Return the [X, Y] coordinate for the center point of the cell that contains the specified text.  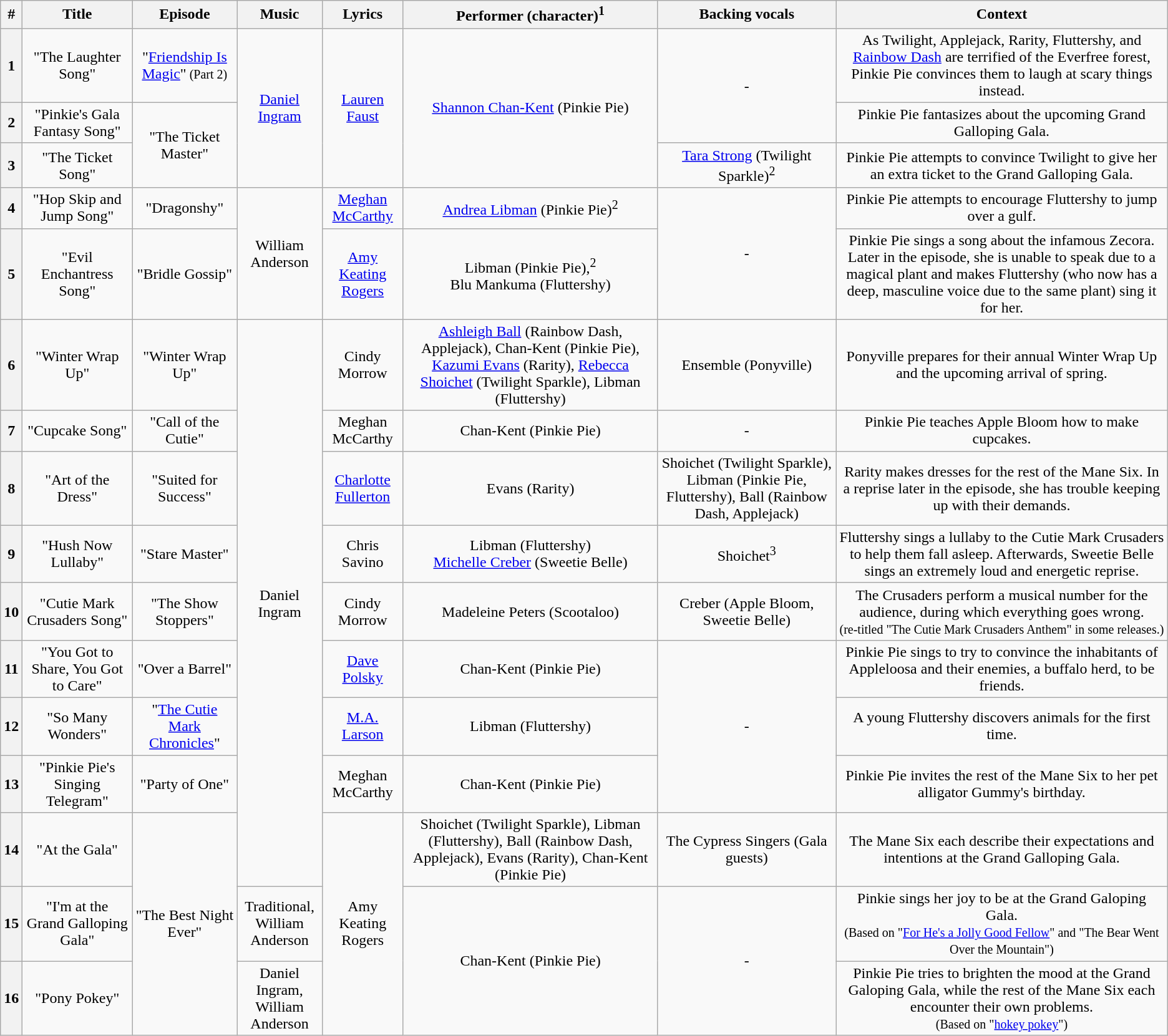
William Anderson [280, 253]
Evans (Rarity) [530, 488]
Dave Polsky [363, 669]
"The Cutie Mark Chronicles" [185, 726]
"Party of One" [185, 784]
Context [1002, 15]
Lauren Faust [363, 108]
Episode [185, 15]
Pinkie Pie sings to try to convince the inhabitants of Appleloosa and their enemies, a buffalo herd, to be friends. [1002, 669]
Daniel Ingram,William Anderson [280, 998]
Rarity makes dresses for the rest of the Mane Six. In a reprise later in the episode, she has trouble keeping up with their demands. [1002, 488]
"Suited for Success" [185, 488]
"The Show Stoppers" [185, 611]
"Hush Now Lullaby" [77, 554]
The Mane Six each describe their expectations and intentions at the Grand Galloping Gala. [1002, 850]
Pinkie Pie attempts to convince Twilight to give her an extra ticket to the Grand Galloping Gala. [1002, 165]
"The Best Night Ever" [185, 924]
Ashleigh Ball (Rainbow Dash, Applejack), Chan-Kent (Pinkie Pie), Kazumi Evans (Rarity), Rebecca Shoichet (Twilight Sparkle), Libman (Fluttershy) [530, 365]
Andrea Libman (Pinkie Pie)2 [530, 208]
"Pony Pokey" [77, 998]
Creber (Apple Bloom, Sweetie Belle) [747, 611]
"Stare Master" [185, 554]
"So Many Wonders" [77, 726]
Traditional,William Anderson [280, 924]
A young Fluttershy discovers animals for the first time. [1002, 726]
"The Ticket Master" [185, 145]
"Art of the Dress" [77, 488]
Ensemble (Ponyville) [747, 365]
Madeleine Peters (Scootaloo) [530, 611]
Shoichet (Twilight Sparkle), Libman (Fluttershy), Ball (Rainbow Dash, Applejack), Evans (Rarity), Chan-Kent (Pinkie Pie) [530, 850]
"At the Gala" [77, 850]
Libman (Pinkie Pie),2Blu Mankuma (Fluttershy) [530, 274]
Libman (Fluttershy) [530, 726]
Shoichet (Twilight Sparkle), Libman (Pinkie Pie, Fluttershy), Ball (Rainbow Dash, Applejack) [747, 488]
Charlotte Fullerton [363, 488]
15 [11, 924]
Pinkie sings her joy to be at the Grand Galoping Gala.(Based on "For He's a Jolly Good Fellow" and "The Bear Went Over the Mountain") [1002, 924]
"I'm at the Grand Galloping Gala" [77, 924]
The Cypress Singers (Gala guests) [747, 850]
"Cupcake Song" [77, 430]
11 [11, 669]
Title [77, 15]
3 [11, 165]
7 [11, 430]
"The Ticket Song" [77, 165]
Lyrics [363, 15]
6 [11, 365]
Chris Savino [363, 554]
8 [11, 488]
Pinkie Pie invites the rest of the Mane Six to her pet alligator Gummy's birthday. [1002, 784]
"The Laughter Song" [77, 65]
Ponyville prepares for their annual Winter Wrap Up and the upcoming arrival of spring. [1002, 365]
"Friendship Is Magic" (Part 2) [185, 65]
16 [11, 998]
13 [11, 784]
Pinkie Pie attempts to encourage Fluttershy to jump over a gulf. [1002, 208]
4 [11, 208]
Music [280, 15]
"Cutie Mark Crusaders Song" [77, 611]
14 [11, 850]
# [11, 15]
Tara Strong (Twilight Sparkle)2 [747, 165]
"You Got to Share, You Got to Care" [77, 669]
5 [11, 274]
"Evil Enchantress Song" [77, 274]
Performer (character)1 [530, 15]
2 [11, 122]
M.A. Larson [363, 726]
10 [11, 611]
Shannon Chan-Kent (Pinkie Pie) [530, 108]
9 [11, 554]
"Bridle Gossip" [185, 274]
Backing vocals [747, 15]
Libman (Fluttershy)Michelle Creber (Sweetie Belle) [530, 554]
"Dragonshy" [185, 208]
"Hop Skip and Jump Song" [77, 208]
1 [11, 65]
12 [11, 726]
Pinkie Pie teaches Apple Bloom how to make cupcakes. [1002, 430]
Shoichet3 [747, 554]
"Call of the Cutie" [185, 430]
Pinkie Pie fantasizes about the upcoming Grand Galloping Gala. [1002, 122]
"Pinkie Pie's Singing Telegram" [77, 784]
"Over a Barrel" [185, 669]
"Pinkie's Gala Fantasy Song" [77, 122]
